Scan for the cell matching the given text and deliver its (X, Y) coordinate at center. 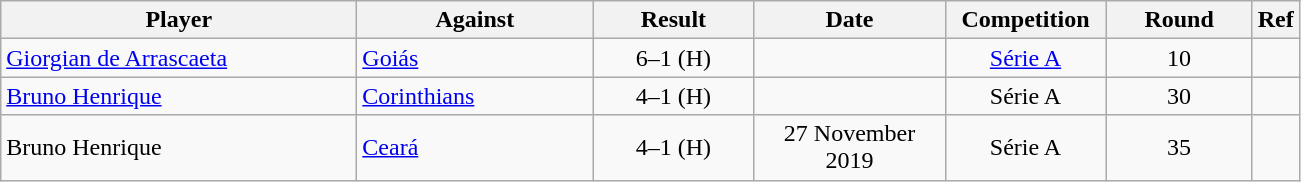
Player (179, 20)
10 (1179, 58)
Giorgian de Arrascaeta (179, 58)
35 (1179, 148)
Ceará (475, 148)
Goiás (475, 58)
Competition (1026, 20)
Result (674, 20)
6–1 (H) (674, 58)
27 November 2019 (850, 148)
Date (850, 20)
Ref (1276, 20)
Round (1179, 20)
Corinthians (475, 96)
Against (475, 20)
30 (1179, 96)
